Scan for the cell matching the given text and deliver its [X, Y] coordinate at center. 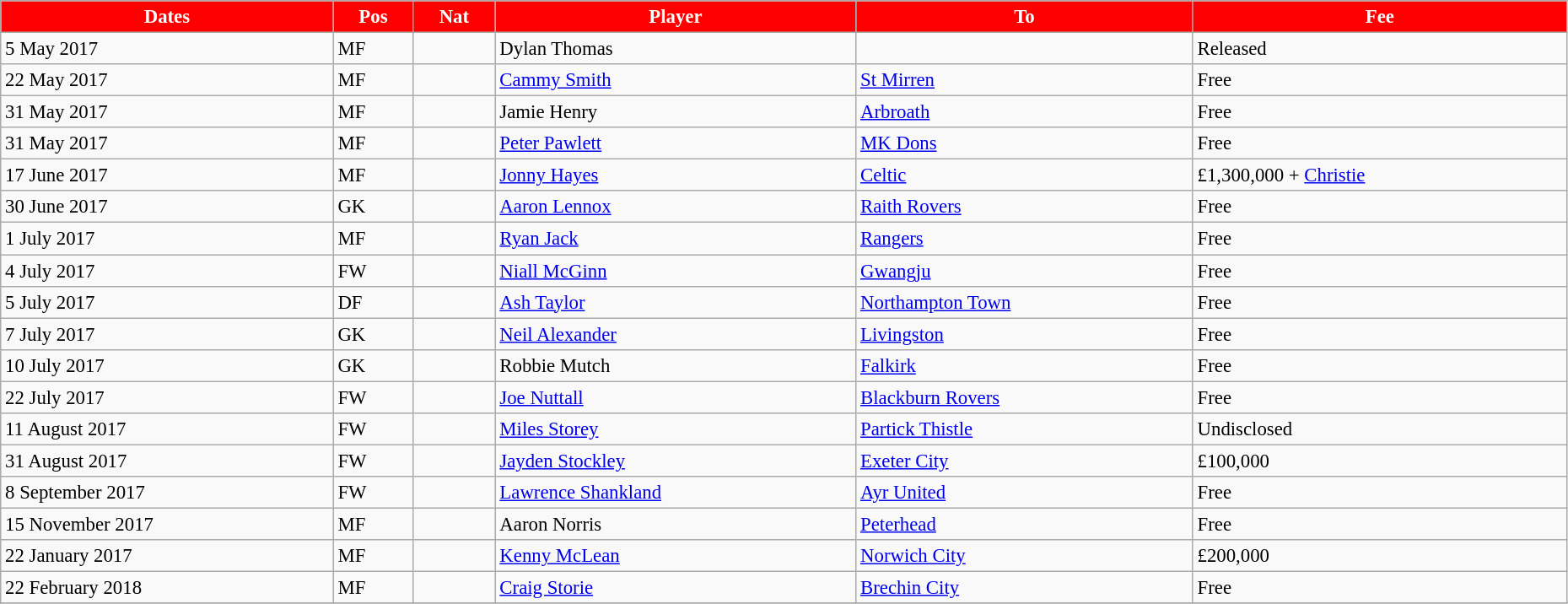
5 July 2017 [167, 302]
Rangers [1024, 239]
Peter Pawlett [676, 143]
Peterhead [1024, 524]
22 July 2017 [167, 397]
Northampton Town [1024, 302]
31 August 2017 [167, 461]
DF [373, 302]
1 July 2017 [167, 239]
Exeter City [1024, 461]
Celtic [1024, 175]
Undisclosed [1380, 429]
5 May 2017 [167, 49]
Gwangju [1024, 271]
To [1024, 17]
Partick Thistle [1024, 429]
Lawrence Shankland [676, 493]
Neil Alexander [676, 334]
Norwich City [1024, 556]
Aaron Lennox [676, 207]
Miles Storey [676, 429]
Craig Storie [676, 588]
17 June 2017 [167, 175]
Pos [373, 17]
Brechin City [1024, 588]
Livingston [1024, 334]
Ryan Jack [676, 239]
Player [676, 17]
22 January 2017 [167, 556]
£200,000 [1380, 556]
Ash Taylor [676, 302]
Arbroath [1024, 112]
22 February 2018 [167, 588]
Falkirk [1024, 365]
Nat [454, 17]
Fee [1380, 17]
8 September 2017 [167, 493]
10 July 2017 [167, 365]
Joe Nuttall [676, 397]
£1,300,000 + Christie [1380, 175]
15 November 2017 [167, 524]
11 August 2017 [167, 429]
Dates [167, 17]
Dylan Thomas [676, 49]
7 July 2017 [167, 334]
Aaron Norris [676, 524]
St Mirren [1024, 80]
Jamie Henry [676, 112]
Released [1380, 49]
MK Dons [1024, 143]
30 June 2017 [167, 207]
Kenny McLean [676, 556]
Cammy Smith [676, 80]
Jayden Stockley [676, 461]
Raith Rovers [1024, 207]
Jonny Hayes [676, 175]
Blackburn Rovers [1024, 397]
Ayr United [1024, 493]
22 May 2017 [167, 80]
Niall McGinn [676, 271]
Robbie Mutch [676, 365]
4 July 2017 [167, 271]
£100,000 [1380, 461]
